Capture the cell that displays the provided text and extract its [x, y] central coordinate. 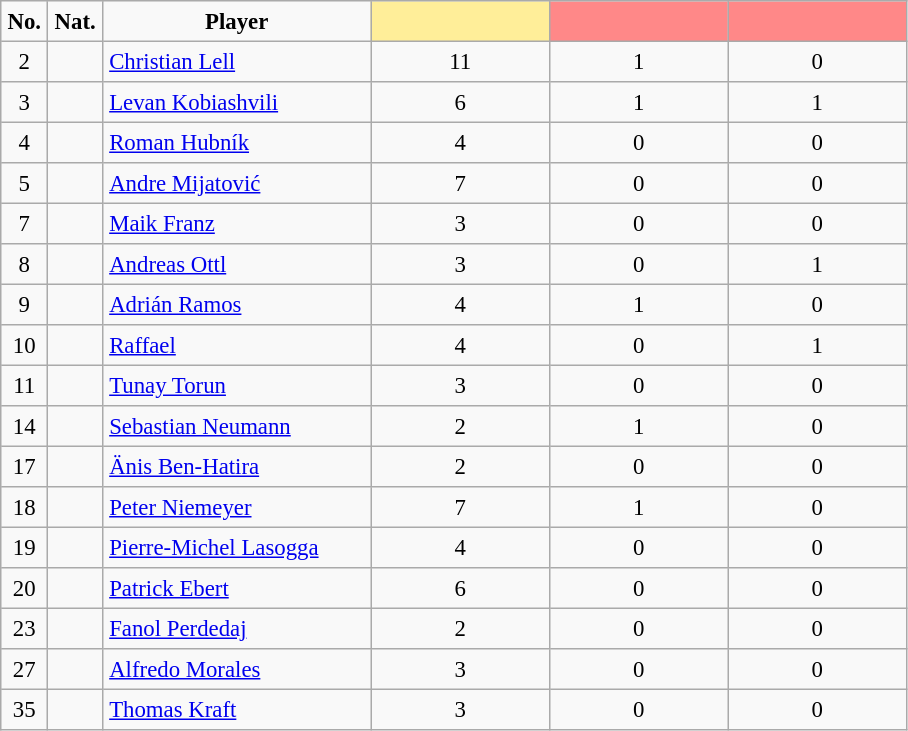
Roman Hubník [236, 142]
Änis Ben-Hatira [236, 466]
No. [24, 21]
Andreas Ottl [236, 264]
Sebastian Neumann [236, 426]
Christian Lell [236, 61]
Peter Niemeyer [236, 507]
Andre Mijatović [236, 183]
Tunay Torun [236, 385]
20 [24, 588]
Fanol Perdedaj [236, 628]
27 [24, 669]
23 [24, 628]
Alfredo Morales [236, 669]
Adrián Ramos [236, 304]
Nat. [76, 21]
Raffael [236, 345]
17 [24, 466]
14 [24, 426]
Maik Franz [236, 223]
19 [24, 547]
Patrick Ebert [236, 588]
9 [24, 304]
8 [24, 264]
Player [236, 21]
Levan Kobiashvili [236, 102]
Thomas Kraft [236, 709]
35 [24, 709]
10 [24, 345]
18 [24, 507]
Pierre-Michel Lasogga [236, 547]
5 [24, 183]
